Capture the cell that displays the provided text and extract its [x, y] central coordinate. 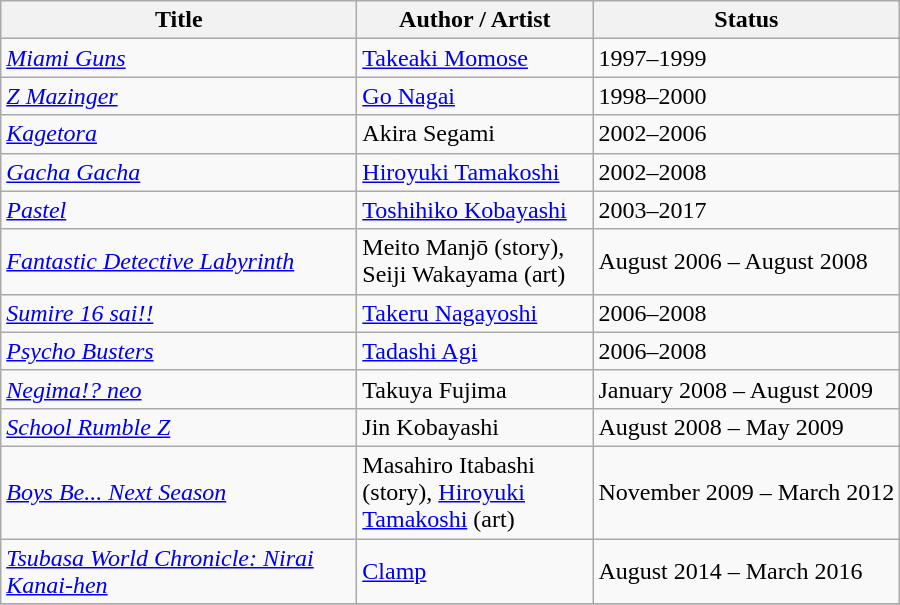
August 2006 – August 2008 [746, 262]
Tsubasa World Chronicle: Nirai Kanai-hen [179, 570]
Psycho Busters [179, 351]
Jin Kobayashi [475, 427]
Meito Manjō (story), Seiji Wakayama (art) [475, 262]
2003–2017 [746, 210]
Go Nagai [475, 96]
Pastel [179, 210]
November 2009 – March 2012 [746, 492]
Fantastic Detective Labyrinth [179, 262]
1997–1999 [746, 58]
Tadashi Agi [475, 351]
Gacha Gacha [179, 172]
2002–2008 [746, 172]
Miami Guns [179, 58]
Masahiro Itabashi (story), Hiroyuki Tamakoshi (art) [475, 492]
Hiroyuki Tamakoshi [475, 172]
January 2008 – August 2009 [746, 389]
1998–2000 [746, 96]
Toshihiko Kobayashi [475, 210]
School Rumble Z [179, 427]
Takeru Nagayoshi [475, 313]
Author / Artist [475, 20]
Status [746, 20]
Negima!? neo [179, 389]
Akira Segami [475, 134]
Sumire 16 sai!! [179, 313]
August 2008 – May 2009 [746, 427]
August 2014 – March 2016 [746, 570]
Z Mazinger [179, 96]
Title [179, 20]
Boys Be... Next Season [179, 492]
Kagetora [179, 134]
Clamp [475, 570]
Takeaki Momose [475, 58]
2002–2006 [746, 134]
Takuya Fujima [475, 389]
